Return the (x, y) coordinate for the center point of the cell that contains the specified text.  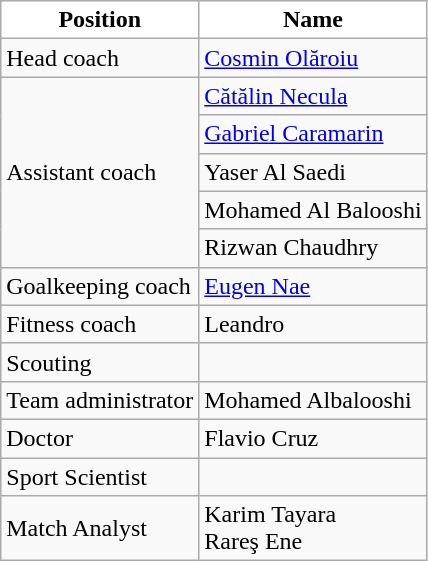
Yaser Al Saedi (313, 172)
Head coach (100, 58)
Name (313, 20)
Gabriel Caramarin (313, 134)
Cosmin Olăroiu (313, 58)
Mohamed Al Balooshi (313, 210)
Fitness coach (100, 324)
Match Analyst (100, 528)
Leandro (313, 324)
Rizwan Chaudhry (313, 248)
Flavio Cruz (313, 438)
Goalkeeping coach (100, 286)
Mohamed Albalooshi (313, 400)
Doctor (100, 438)
Scouting (100, 362)
Eugen Nae (313, 286)
Position (100, 20)
Assistant coach (100, 172)
Cătălin Necula (313, 96)
Karim Tayara Rareş Ene (313, 528)
Sport Scientist (100, 477)
Team administrator (100, 400)
